Return [X, Y] of the center of cell containing provided text 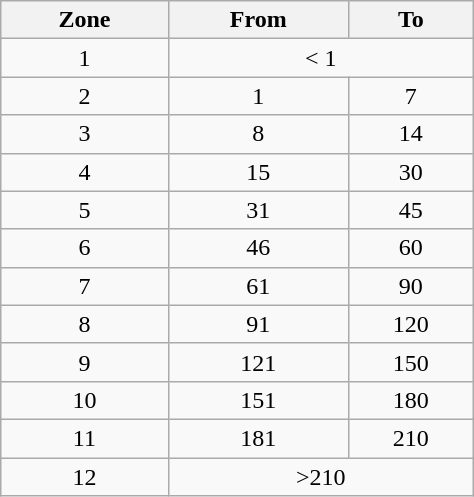
180 [410, 400]
Zone [84, 20]
To [410, 20]
11 [84, 438]
151 [258, 400]
15 [258, 172]
12 [84, 477]
10 [84, 400]
31 [258, 210]
150 [410, 362]
90 [410, 286]
120 [410, 324]
From [258, 20]
91 [258, 324]
4 [84, 172]
210 [410, 438]
6 [84, 248]
46 [258, 248]
30 [410, 172]
61 [258, 286]
9 [84, 362]
3 [84, 134]
< 1 [320, 58]
121 [258, 362]
60 [410, 248]
2 [84, 96]
14 [410, 134]
181 [258, 438]
45 [410, 210]
>210 [320, 477]
5 [84, 210]
